For the text-containing cell, return its midpoint in [X, Y] coordinate format. 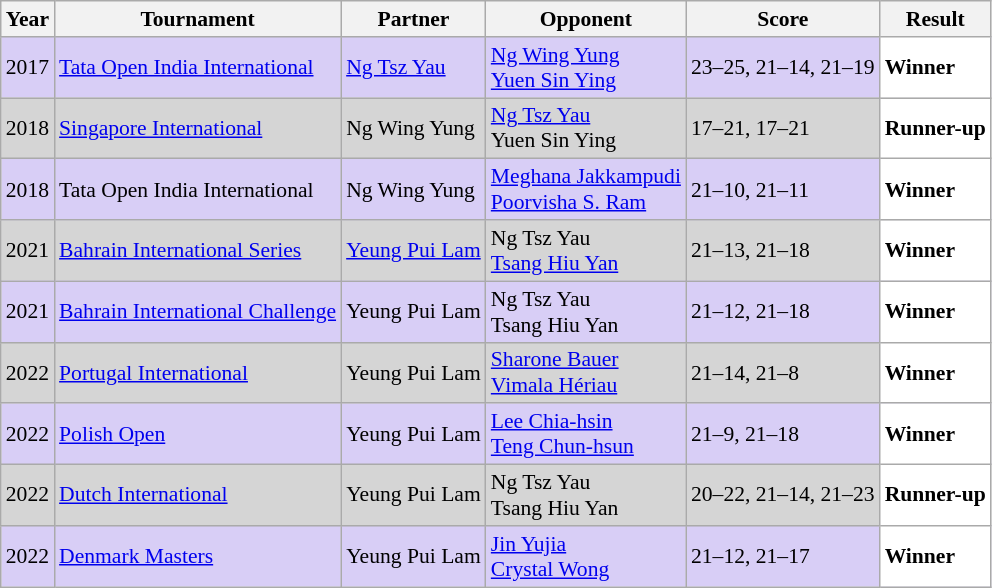
Ng Tsz Yau [414, 68]
21–10, 21–11 [783, 190]
Score [783, 19]
Bahrain International Challenge [198, 312]
Jin Yujia Crystal Wong [586, 556]
Meghana Jakkampudi Poorvisha S. Ram [586, 190]
Ng Wing Yung Yuen Sin Ying [586, 68]
Polish Open [198, 434]
17–21, 17–21 [783, 128]
Singapore International [198, 128]
21–14, 21–8 [783, 372]
Denmark Masters [198, 556]
Opponent [586, 19]
Lee Chia-hsin Teng Chun-hsun [586, 434]
Year [28, 19]
21–9, 21–18 [783, 434]
21–12, 21–18 [783, 312]
23–25, 21–14, 21–19 [783, 68]
20–22, 21–14, 21–23 [783, 496]
Portugal International [198, 372]
Result [936, 19]
Ng Tsz Yau Yuen Sin Ying [586, 128]
21–12, 21–17 [783, 556]
Sharone Bauer Vimala Hériau [586, 372]
Dutch International [198, 496]
2017 [28, 68]
Bahrain International Series [198, 250]
Partner [414, 19]
Tournament [198, 19]
21–13, 21–18 [783, 250]
